For the text-containing cell, return its midpoint in (x, y) coordinate format. 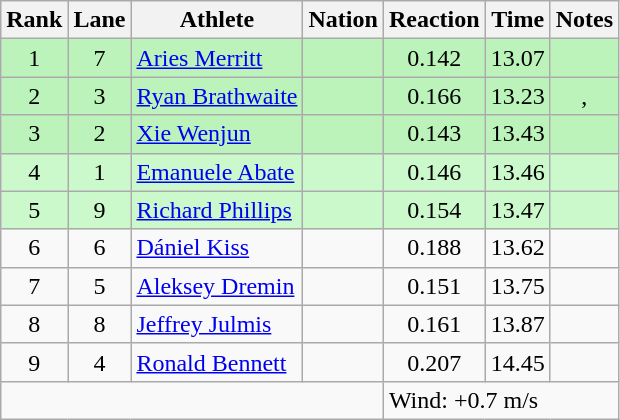
, (584, 96)
Ronald Bennett (217, 362)
Rank (34, 20)
0.142 (434, 58)
0.151 (434, 286)
13.75 (518, 286)
0.188 (434, 248)
14.45 (518, 362)
0.143 (434, 134)
13.47 (518, 210)
Notes (584, 20)
0.166 (434, 96)
13.07 (518, 58)
13.87 (518, 324)
Wind: +0.7 m/s (500, 400)
Reaction (434, 20)
Lane (100, 20)
Time (518, 20)
0.207 (434, 362)
Athlete (217, 20)
0.154 (434, 210)
0.146 (434, 172)
13.23 (518, 96)
Emanuele Abate (217, 172)
13.62 (518, 248)
Aleksey Dremin (217, 286)
Xie Wenjun (217, 134)
Dániel Kiss (217, 248)
Richard Phillips (217, 210)
13.46 (518, 172)
13.43 (518, 134)
Jeffrey Julmis (217, 324)
Ryan Brathwaite (217, 96)
Nation (343, 20)
0.161 (434, 324)
Aries Merritt (217, 58)
